From the cell containing the given text, extract its center point as [x, y] coordinate. 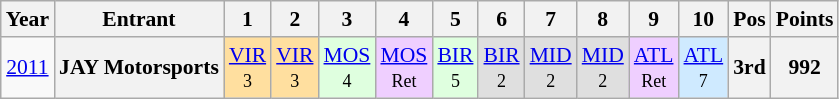
JAY Motorsports [139, 68]
MOSRet [404, 68]
1 [248, 19]
5 [455, 19]
992 [805, 68]
MOS4 [346, 68]
4 [404, 19]
10 [704, 19]
BIR5 [455, 68]
2011 [28, 68]
Year [28, 19]
3 [346, 19]
Points [805, 19]
7 [551, 19]
ATL7 [704, 68]
3rd [750, 68]
6 [501, 19]
9 [654, 19]
ATLRet [654, 68]
Entrant [139, 19]
Pos [750, 19]
8 [603, 19]
BIR2 [501, 68]
2 [294, 19]
